Determine the (x, y) coordinate at the center of the cell enclosing the given text.  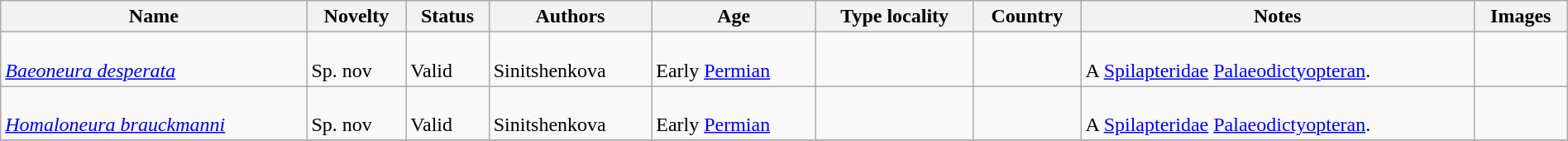
Notes (1277, 17)
Homaloneura brauckmanni (154, 113)
Type locality (895, 17)
Authors (571, 17)
Novelty (356, 17)
Age (734, 17)
Images (1520, 17)
Name (154, 17)
Country (1027, 17)
Status (447, 17)
Baeoneura desperata (154, 60)
